Return the [X, Y] coordinate for the center point of the cell that contains the specified text.  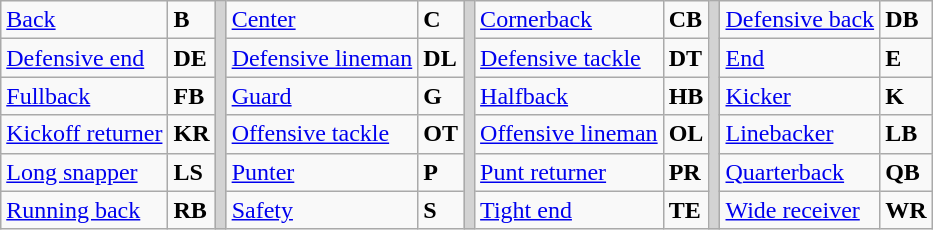
Fullback [84, 96]
P [441, 172]
DE [192, 58]
Guard [322, 96]
Linebacker [800, 134]
Wide receiver [800, 210]
End [800, 58]
Halfback [570, 96]
Punter [322, 172]
WR [906, 210]
Quarterback [800, 172]
Kicker [800, 96]
KR [192, 134]
C [441, 20]
DT [686, 58]
G [441, 96]
Long snapper [84, 172]
Defensive tackle [570, 58]
Offensive lineman [570, 134]
Defensive end [84, 58]
Back [84, 20]
B [192, 20]
LS [192, 172]
RB [192, 210]
Offensive tackle [322, 134]
PR [686, 172]
DL [441, 58]
Center [322, 20]
K [906, 96]
Kickoff returner [84, 134]
OL [686, 134]
Cornerback [570, 20]
HB [686, 96]
OT [441, 134]
Defensive lineman [322, 58]
TE [686, 210]
Tight end [570, 210]
FB [192, 96]
DB [906, 20]
Running back [84, 210]
QB [906, 172]
CB [686, 20]
S [441, 210]
E [906, 58]
Defensive back [800, 20]
Safety [322, 210]
Punt returner [570, 172]
LB [906, 134]
